For the text-containing cell, return its midpoint in [x, y] coordinate format. 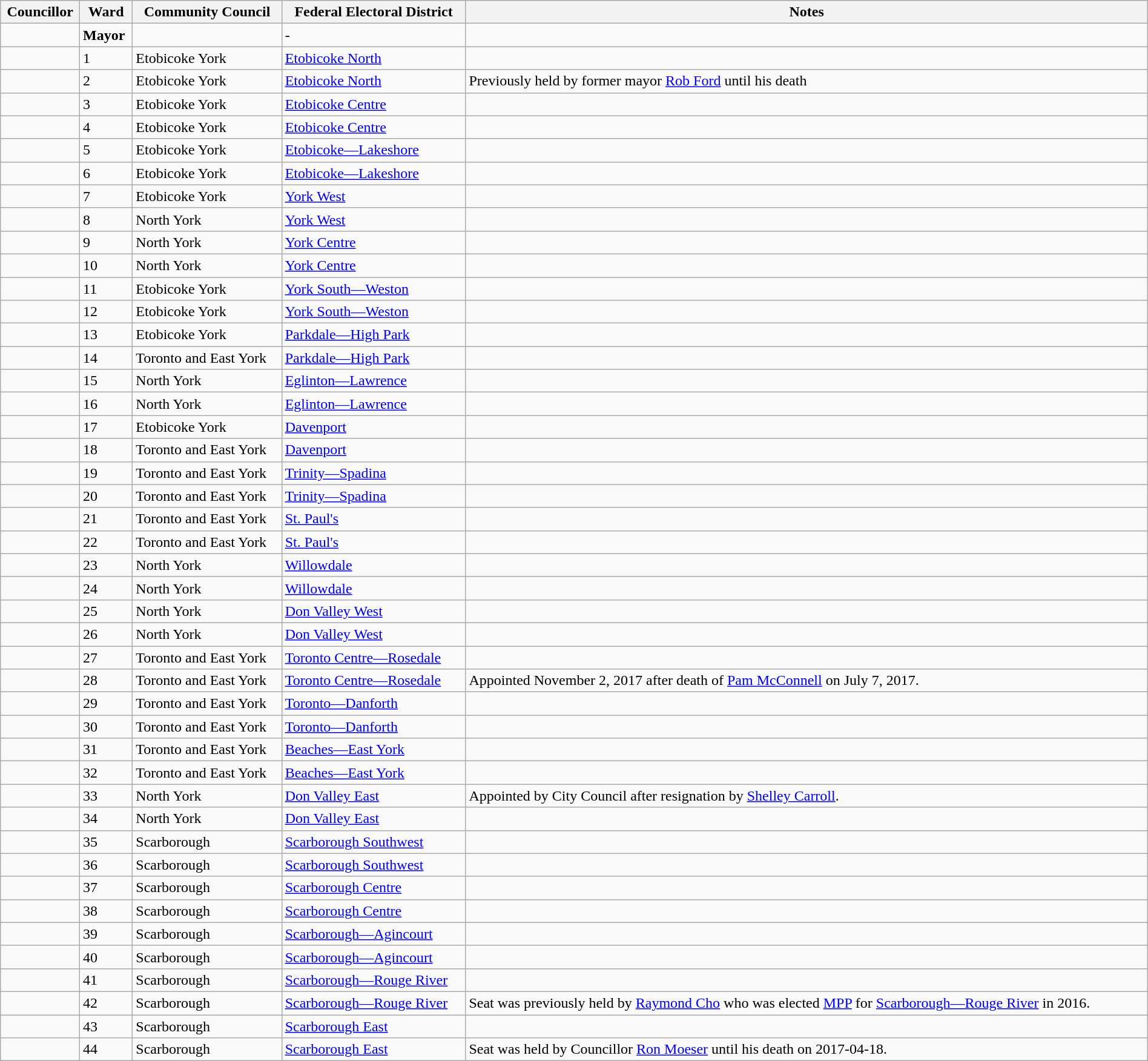
39 [107, 934]
19 [107, 473]
8 [107, 219]
26 [107, 634]
16 [107, 404]
9 [107, 242]
1 [107, 58]
18 [107, 450]
Previously held by former mayor Rob Ford until his death [807, 81]
17 [107, 427]
43 [107, 1026]
24 [107, 588]
29 [107, 704]
30 [107, 727]
Community Council [207, 12]
2 [107, 81]
25 [107, 611]
23 [107, 565]
20 [107, 496]
35 [107, 842]
7 [107, 196]
33 [107, 796]
13 [107, 335]
Appointed by City Council after resignation by Shelley Carroll. [807, 796]
28 [107, 681]
Councillor [40, 12]
Appointed November 2, 2017 after death of Pam McConnell on July 7, 2017. [807, 681]
36 [107, 865]
41 [107, 980]
31 [107, 750]
22 [107, 542]
44 [107, 1049]
37 [107, 888]
Notes [807, 12]
10 [107, 265]
40 [107, 957]
3 [107, 104]
Ward [107, 12]
Mayor [107, 35]
27 [107, 657]
12 [107, 312]
Seat was previously held by Raymond Cho who was elected MPP for Scarborough—Rouge River in 2016. [807, 1003]
11 [107, 289]
14 [107, 358]
5 [107, 150]
32 [107, 773]
6 [107, 173]
38 [107, 911]
42 [107, 1003]
4 [107, 127]
Federal Electoral District [374, 12]
Seat was held by Councillor Ron Moeser until his death on 2017-04-18. [807, 1049]
- [374, 35]
15 [107, 381]
21 [107, 519]
34 [107, 819]
